Search for the cell housing the specified text and yield its [x, y] center coordinate. 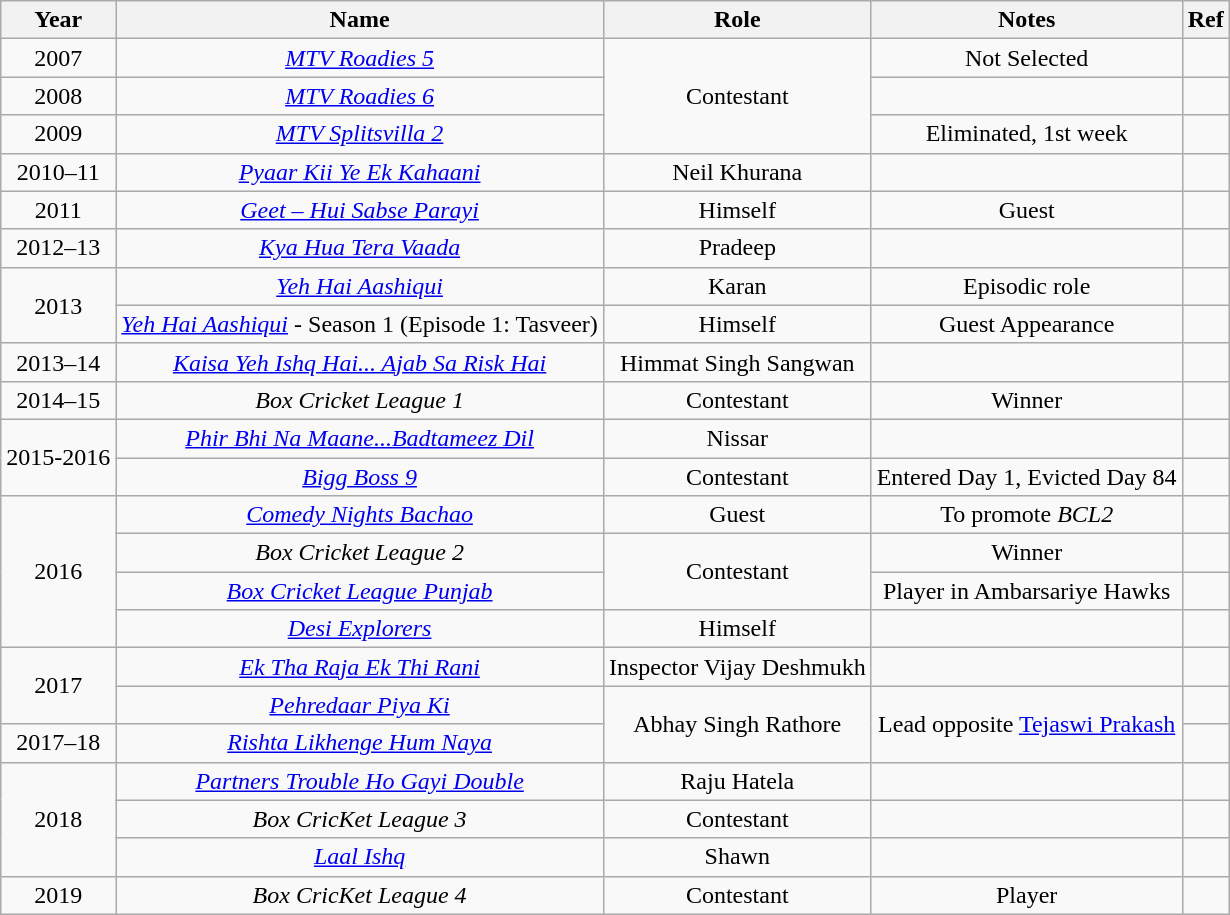
2007 [58, 58]
Box Cricket League 2 [360, 553]
MTV Roadies 5 [360, 58]
Phir Bhi Na Maane...Badtameez Dil [360, 438]
2010–11 [58, 172]
Bigg Boss 9 [360, 477]
Abhay Singh Rathore [737, 724]
2017 [58, 686]
2008 [58, 96]
Box Cricket League 1 [360, 400]
Partners Trouble Ho Gayi Double [360, 781]
Pyaar Kii Ye Ek Kahaani [360, 172]
Notes [1026, 20]
Kya Hua Tera Vaada [360, 248]
2015-2016 [58, 457]
2012–13 [58, 248]
Rishta Likhenge Hum Naya [360, 743]
2014–15 [58, 400]
Karan [737, 286]
MTV Roadies 6 [360, 96]
Ek Tha Raja Ek Thi Rani [360, 667]
Box CricKet League 3 [360, 819]
Desi Explorers [360, 629]
Year [58, 20]
Yeh Hai Aashiqui [360, 286]
Nissar [737, 438]
Name [360, 20]
Neil Khurana [737, 172]
Eliminated, 1st week [1026, 134]
Geet – Hui Sabse Parayi [360, 210]
Shawn [737, 857]
Player [1026, 895]
Pehredaar Piya Ki [360, 705]
Entered Day 1, Evicted Day 84 [1026, 477]
MTV Splitsvilla 2 [360, 134]
Player in Ambarsariye Hawks [1026, 591]
Inspector Vijay Deshmukh [737, 667]
Kaisa Yeh Ishq Hai... Ajab Sa Risk Hai [360, 362]
Pradeep [737, 248]
Lead opposite Tejaswi Prakash [1026, 724]
To promote BCL2 [1026, 515]
Not Selected [1026, 58]
Himmat Singh Sangwan [737, 362]
Episodic role [1026, 286]
2019 [58, 895]
Yeh Hai Aashiqui - Season 1 (Episode 1: Tasveer) [360, 324]
Laal Ishq [360, 857]
2011 [58, 210]
Raju Hatela [737, 781]
Role [737, 20]
2013–14 [58, 362]
Comedy Nights Bachao [360, 515]
Ref [1206, 20]
2017–18 [58, 743]
Guest Appearance [1026, 324]
2013 [58, 305]
2018 [58, 819]
2016 [58, 572]
Box CricKet League 4 [360, 895]
Box Cricket League Punjab [360, 591]
2009 [58, 134]
